Find where the given text appears and provide that cell's center as [x, y] coordinate. 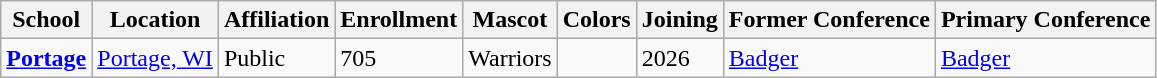
Mascot [510, 20]
Public [276, 58]
Former Conference [829, 20]
2026 [680, 58]
Location [156, 20]
Portage [46, 58]
Portage, WI [156, 58]
Enrollment [399, 20]
Affiliation [276, 20]
Warriors [510, 58]
705 [399, 58]
Colors [596, 20]
School [46, 20]
Joining [680, 20]
Primary Conference [1046, 20]
